Capture the cell that displays the provided text and extract its (x, y) central coordinate. 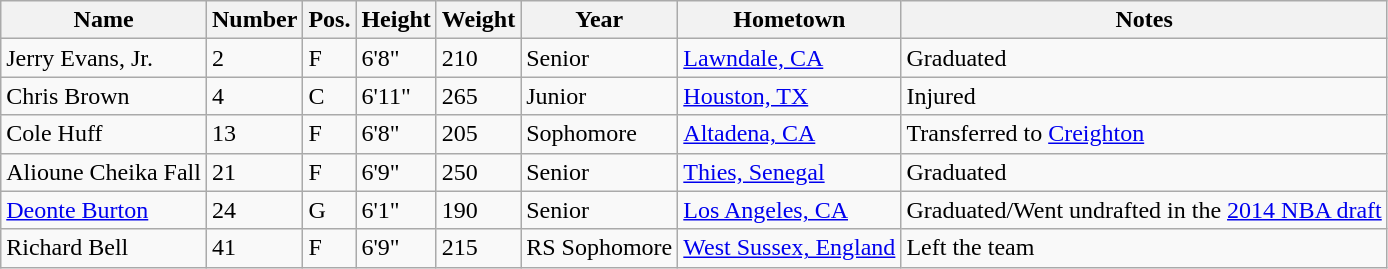
Cole Huff (104, 134)
Left the team (1144, 248)
Injured (1144, 96)
210 (478, 58)
Number (254, 20)
Houston, TX (790, 96)
21 (254, 172)
41 (254, 248)
Junior (600, 96)
4 (254, 96)
Graduated/Went undrafted in the 2014 NBA draft (1144, 210)
Notes (1144, 20)
West Sussex, England (790, 248)
G (330, 210)
Pos. (330, 20)
6'1" (396, 210)
Weight (478, 20)
Lawndale, CA (790, 58)
2 (254, 58)
Hometown (790, 20)
Year (600, 20)
RS Sophomore (600, 248)
Alioune Cheika Fall (104, 172)
6'11" (396, 96)
Deonte Burton (104, 210)
265 (478, 96)
24 (254, 210)
C (330, 96)
13 (254, 134)
250 (478, 172)
Thies, Senegal (790, 172)
Altadena, CA (790, 134)
Sophomore (600, 134)
Los Angeles, CA (790, 210)
Height (396, 20)
205 (478, 134)
Richard Bell (104, 248)
Chris Brown (104, 96)
Jerry Evans, Jr. (104, 58)
190 (478, 210)
215 (478, 248)
Name (104, 20)
Transferred to Creighton (1144, 134)
